Determine the (X, Y) coordinate at the center of the cell enclosing the given text.  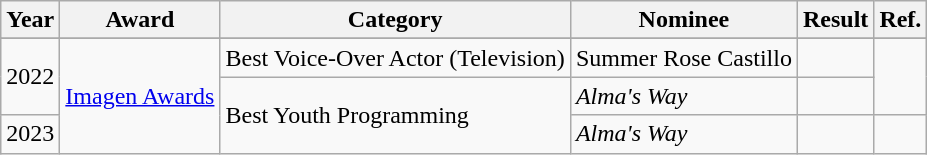
Nominee (684, 20)
Best Voice-Over Actor (Television) (395, 58)
Best Youth Programming (395, 115)
Result (835, 20)
Summer Rose Castillo (684, 58)
Imagen Awards (140, 96)
2023 (30, 134)
Ref. (900, 20)
Category (395, 20)
Award (140, 20)
2022 (30, 77)
Year (30, 20)
